Return the (X, Y) coordinate for the center point of the cell that contains the specified text.  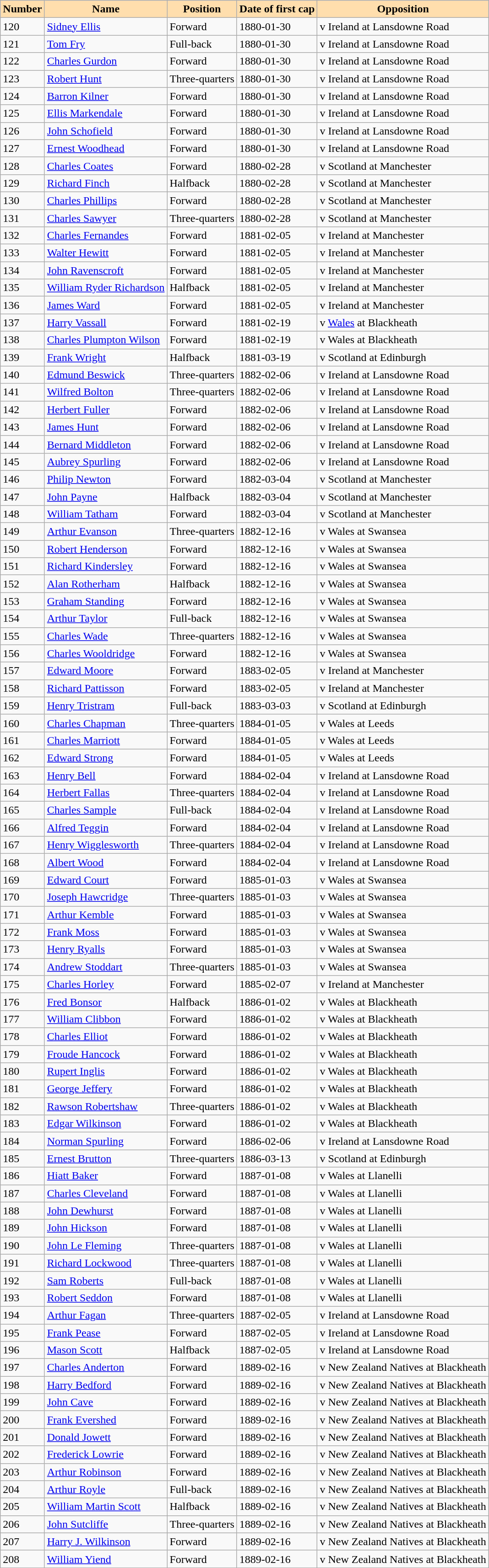
John Hickson (106, 1228)
Hiatt Baker (106, 1176)
Bernard Middleton (106, 444)
134 (22, 270)
James Ward (106, 305)
Richard Kindersley (106, 566)
197 (22, 1368)
123 (22, 79)
168 (22, 862)
173 (22, 949)
Henry Ryalls (106, 949)
Ellis Markendale (106, 113)
Sam Roberts (106, 1280)
Joseph Hawcridge (106, 897)
William Tatham (106, 514)
Charles Sample (106, 810)
George Jeffery (106, 1089)
127 (22, 148)
Edward Moore (106, 671)
Arthur Fagan (106, 1315)
124 (22, 96)
177 (22, 1019)
205 (22, 1507)
163 (22, 776)
Harry J. Wilkinson (106, 1541)
Frederick Lowrie (106, 1455)
162 (22, 758)
William Ryder Richardson (106, 288)
Graham Standing (106, 601)
182 (22, 1106)
John Payne (106, 496)
166 (22, 828)
Name (106, 9)
Arthur Royle (106, 1489)
Edward Strong (106, 758)
Charles Wooldridge (106, 653)
130 (22, 200)
151 (22, 566)
Robert Seddon (106, 1298)
Frank Pease (106, 1333)
194 (22, 1315)
167 (22, 845)
Charles Wade (106, 636)
195 (22, 1333)
186 (22, 1176)
120 (22, 27)
Donald Jowett (106, 1437)
149 (22, 532)
159 (22, 706)
Edmund Beswick (106, 375)
172 (22, 932)
Mason Scott (106, 1350)
170 (22, 897)
207 (22, 1541)
Sidney Ellis (106, 27)
199 (22, 1402)
Froude Hancock (106, 1054)
Frank Evershed (106, 1420)
Robert Hunt (106, 79)
1881-03-19 (277, 357)
Herbert Fallas (106, 793)
161 (22, 740)
131 (22, 218)
142 (22, 410)
150 (22, 549)
Position (202, 9)
1886-02-06 (277, 1141)
Wilfred Bolton (106, 392)
147 (22, 496)
183 (22, 1124)
John Ravenscroft (106, 270)
John Sutcliffe (106, 1524)
185 (22, 1158)
Richard Lockwood (106, 1263)
Herbert Fuller (106, 410)
Edward Court (106, 880)
Robert Henderson (106, 549)
Arthur Robinson (106, 1472)
John Cave (106, 1402)
Arthur Taylor (106, 619)
Walter Hewitt (106, 253)
Richard Pattisson (106, 688)
160 (22, 723)
William Martin Scott (106, 1507)
152 (22, 584)
Barron Kilner (106, 96)
Henry Tristram (106, 706)
175 (22, 984)
137 (22, 323)
128 (22, 166)
Number (22, 9)
122 (22, 61)
Frank Wright (106, 357)
129 (22, 183)
Charles Coates (106, 166)
William Clibbon (106, 1019)
Edgar Wilkinson (106, 1124)
165 (22, 810)
Ernest Brutton (106, 1158)
143 (22, 427)
157 (22, 671)
178 (22, 1036)
184 (22, 1141)
William Yiend (106, 1559)
141 (22, 392)
John Dewhurst (106, 1211)
Arthur Evanson (106, 532)
Charles Fernandes (106, 236)
136 (22, 305)
125 (22, 113)
Charles Marriott (106, 740)
192 (22, 1280)
188 (22, 1211)
171 (22, 915)
121 (22, 44)
Charles Chapman (106, 723)
Albert Wood (106, 862)
Rawson Robertshaw (106, 1106)
174 (22, 967)
Richard Finch (106, 183)
203 (22, 1472)
191 (22, 1263)
Charles Sawyer (106, 218)
169 (22, 880)
138 (22, 340)
193 (22, 1298)
James Hunt (106, 427)
196 (22, 1350)
135 (22, 288)
144 (22, 444)
155 (22, 636)
204 (22, 1489)
Tom Fry (106, 44)
Charles Horley (106, 984)
Andrew Stoddart (106, 967)
132 (22, 236)
Charles Plumpton Wilson (106, 340)
Aubrey Spurling (106, 462)
133 (22, 253)
Frank Moss (106, 932)
158 (22, 688)
145 (22, 462)
1883-03-03 (277, 706)
190 (22, 1245)
146 (22, 479)
Alfred Teggin (106, 828)
164 (22, 793)
202 (22, 1455)
John Schofield (106, 131)
206 (22, 1524)
180 (22, 1072)
139 (22, 357)
Norman Spurling (106, 1141)
Ernest Woodhead (106, 148)
Henry Wigglesworth (106, 845)
Arthur Kemble (106, 915)
Harry Bedford (106, 1385)
Fred Bonsor (106, 1002)
Charles Gurdon (106, 61)
Harry Vassall (106, 323)
179 (22, 1054)
Alan Rotherham (106, 584)
Charles Phillips (106, 200)
Charles Elliot (106, 1036)
1886-03-13 (277, 1158)
200 (22, 1420)
181 (22, 1089)
189 (22, 1228)
1885-02-07 (277, 984)
Rupert Inglis (106, 1072)
201 (22, 1437)
198 (22, 1385)
187 (22, 1193)
Henry Bell (106, 776)
126 (22, 131)
176 (22, 1002)
154 (22, 619)
John Le Fleming (106, 1245)
Date of first cap (277, 9)
140 (22, 375)
Philip Newton (106, 479)
153 (22, 601)
Charles Anderton (106, 1368)
Opposition (403, 9)
Charles Cleveland (106, 1193)
208 (22, 1559)
148 (22, 514)
156 (22, 653)
